Find where the given text appears and provide that cell's center as [X, Y] coordinate. 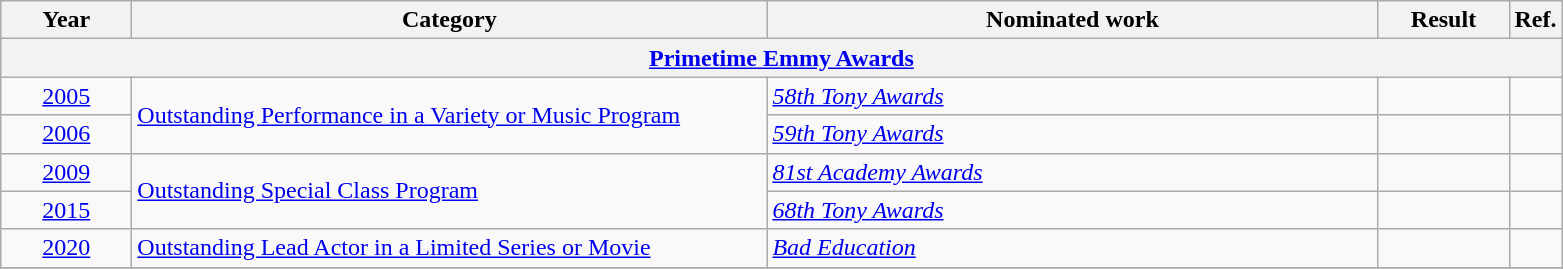
2005 [66, 96]
Ref. [1536, 20]
Outstanding Special Class Program [450, 191]
2015 [66, 210]
Category [450, 20]
2009 [66, 172]
59th Tony Awards [1072, 134]
58th Tony Awards [1072, 96]
Primetime Emmy Awards [782, 58]
2020 [66, 248]
81st Academy Awards [1072, 172]
Outstanding Lead Actor in a Limited Series or Movie [450, 248]
Year [66, 20]
2006 [66, 134]
Outstanding Performance in a Variety or Music Program [450, 115]
Result [1444, 20]
Nominated work [1072, 20]
Bad Education [1072, 248]
68th Tony Awards [1072, 210]
